Find where the given text appears and provide that cell's center as (X, Y) coordinate. 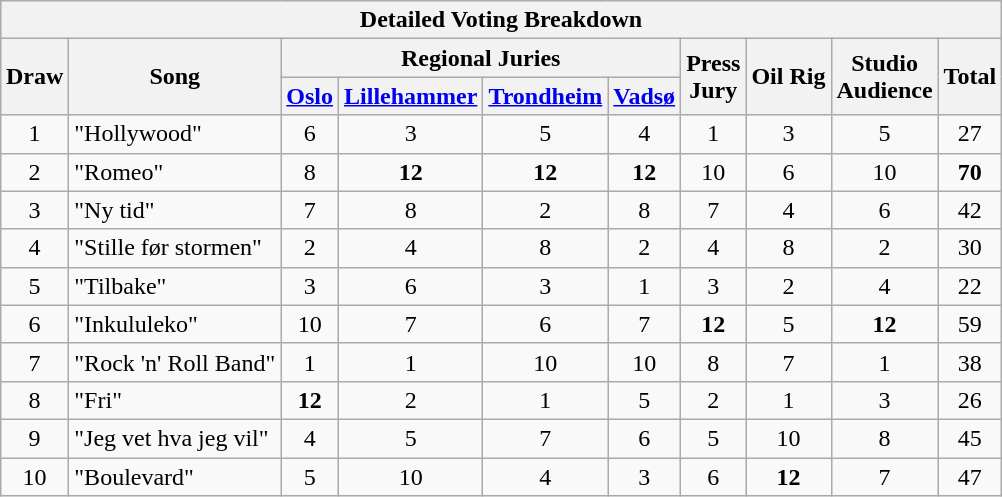
"Romeo" (175, 172)
"Tilbake" (175, 286)
Lillehammer (411, 96)
27 (970, 134)
"Rock 'n' Roll Band" (175, 362)
9 (34, 438)
47 (970, 477)
"Boulevard" (175, 477)
38 (970, 362)
Song (175, 77)
30 (970, 248)
42 (970, 210)
"Fri" (175, 400)
Regional Juries (481, 58)
"Inkululeko" (175, 324)
Draw (34, 77)
Vadsø (644, 96)
Total (970, 77)
22 (970, 286)
StudioAudience (884, 77)
Trondheim (546, 96)
"Jeg vet hva jeg vil" (175, 438)
Oil Rig (788, 77)
Oslo (310, 96)
70 (970, 172)
PressJury (714, 77)
59 (970, 324)
26 (970, 400)
"Ny tid" (175, 210)
"Stille før stormen" (175, 248)
45 (970, 438)
Detailed Voting Breakdown (500, 20)
"Hollywood" (175, 134)
